Identify which cell holds the provided text, then report its [x, y] central coordinate. 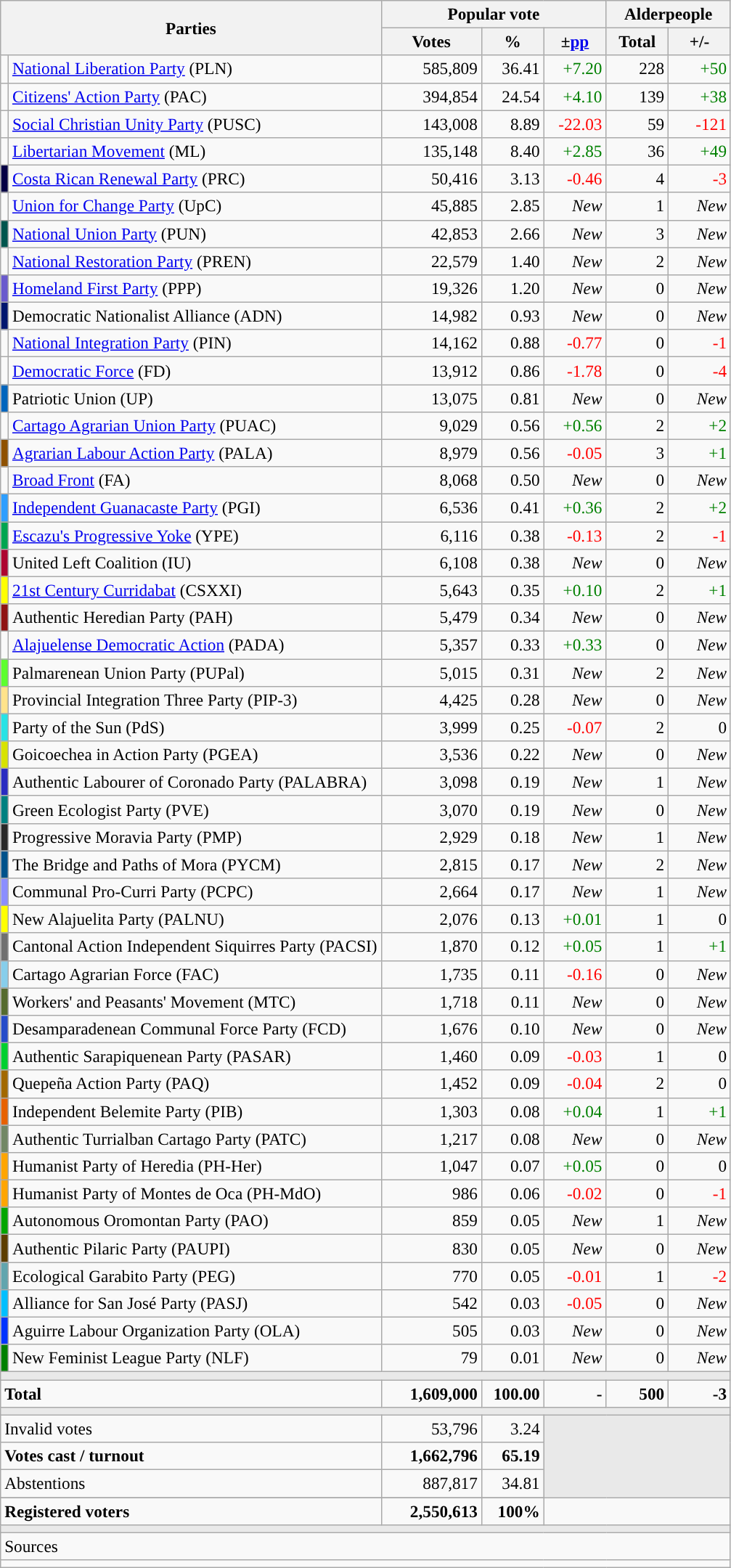
14,982 [431, 316]
1,676 [431, 1029]
1,452 [431, 1084]
3.24 [512, 1429]
887,817 [431, 1483]
-1.78 [575, 370]
0.12 [512, 947]
3,070 [431, 809]
-0.01 [575, 1275]
Desamparadenean Communal Force Party (FCD) [195, 1029]
3,536 [431, 754]
1,303 [431, 1111]
5,357 [431, 645]
-121 [700, 123]
+7.20 [575, 69]
100.00 [512, 1393]
+0.04 [575, 1111]
0.07 [512, 1166]
+0.33 [575, 645]
1,460 [431, 1056]
36.41 [512, 69]
1,047 [431, 1166]
2.66 [512, 234]
228 [637, 69]
50,416 [431, 179]
Cartago Agrarian Force (FAC) [195, 974]
21st Century Curridabat (CSXXI) [195, 590]
Homeland First Party (PPP) [195, 288]
+0.56 [575, 425]
13,912 [431, 370]
22,579 [431, 261]
National Union Party (PUN) [195, 234]
Independent Belemite Party (PIB) [195, 1111]
0.88 [512, 343]
±pp [575, 41]
1,870 [431, 947]
65.19 [512, 1455]
Escazu's Progressive Yoke (YPE) [195, 535]
+/- [700, 41]
-0.03 [575, 1056]
6,116 [431, 535]
1,735 [431, 974]
Autonomous Oromontan Party (PAO) [195, 1221]
1,609,000 [431, 1393]
+49 [700, 151]
0.22 [512, 754]
Union for Change Party (UpC) [195, 206]
-0.07 [575, 727]
- [575, 1393]
Social Christian Unity Party (PUSC) [195, 123]
59 [637, 123]
Independent Guanacaste Party (PGI) [195, 507]
New Feminist League Party (NLF) [195, 1358]
Agrarian Labour Action Party (PALA) [195, 453]
3,098 [431, 782]
Aguirre Labour Organization Party (OLA) [195, 1331]
770 [431, 1275]
585,809 [431, 69]
2,076 [431, 919]
National Liberation Party (PLN) [195, 69]
Popular vote [494, 14]
United Left Coalition (IU) [195, 563]
0.33 [512, 645]
100% [512, 1511]
+2.85 [575, 151]
Progressive Moravia Party (PMP) [195, 837]
Authentic Turrialban Cartago Party (PATC) [195, 1138]
National Restoration Party (PREN) [195, 261]
+0.10 [575, 590]
Costa Rican Renewal Party (PRC) [195, 179]
1.40 [512, 261]
0.25 [512, 727]
The Bridge and Paths of Mora (PYCM) [195, 864]
Goicoechea in Action Party (PGEA) [195, 754]
5,643 [431, 590]
0.31 [512, 672]
Provincial Integration Three Party (PIP-3) [195, 700]
394,854 [431, 97]
0.10 [512, 1029]
% [512, 41]
2.85 [512, 206]
542 [431, 1303]
Quepeña Action Party (PAQ) [195, 1084]
Authentic Sarapiquenean Party (PASAR) [195, 1056]
42,853 [431, 234]
Patriotic Union (UP) [195, 398]
Invalid votes [191, 1429]
8,068 [431, 481]
8.89 [512, 123]
0.13 [512, 919]
Alliance for San José Party (PASJ) [195, 1303]
2,664 [431, 891]
Citizens' Action Party (PAC) [195, 97]
500 [637, 1393]
8,979 [431, 453]
Votes [431, 41]
14,162 [431, 343]
+0.36 [575, 507]
+4.10 [575, 97]
0.41 [512, 507]
5,479 [431, 617]
0.81 [512, 398]
986 [431, 1193]
3.13 [512, 179]
8.40 [512, 151]
1,662,796 [431, 1455]
Registered voters [191, 1511]
Green Ecologist Party (PVE) [195, 809]
9,029 [431, 425]
-0.16 [575, 974]
2,550,613 [431, 1511]
6,108 [431, 563]
Authentic Labourer of Coronado Party (PALABRA) [195, 782]
Parties [191, 28]
6,536 [431, 507]
+0.01 [575, 919]
2,815 [431, 864]
45,885 [431, 206]
Authentic Heredian Party (PAH) [195, 617]
-0.46 [575, 179]
-4 [700, 370]
0.86 [512, 370]
Authentic Pilaric Party (PAUPI) [195, 1248]
Cartago Agrarian Union Party (PUAC) [195, 425]
Votes cast / turnout [191, 1455]
3,999 [431, 727]
Alajuelense Democratic Action (PADA) [195, 645]
0.50 [512, 481]
36 [637, 151]
139 [637, 97]
1.20 [512, 288]
-0.04 [575, 1084]
Alderpeople [669, 14]
National Integration Party (PIN) [195, 343]
Humanist Party of Heredia (PH-Her) [195, 1166]
New Alajuelita Party (PALNU) [195, 919]
-0.13 [575, 535]
830 [431, 1248]
+38 [700, 97]
0.18 [512, 837]
Broad Front (FA) [195, 481]
Libertarian Movement (ML) [195, 151]
0.35 [512, 590]
Workers' and Peasants' Movement (MTC) [195, 1001]
859 [431, 1221]
4 [637, 179]
Communal Pro-Curri Party (PCPC) [195, 891]
Abstentions [191, 1483]
0.93 [512, 316]
1,217 [431, 1138]
+50 [700, 69]
Ecological Garabito Party (PEG) [195, 1275]
5,015 [431, 672]
0.01 [512, 1358]
34.81 [512, 1483]
-2 [700, 1275]
Democratic Nationalist Alliance (ADN) [195, 316]
-0.77 [575, 343]
Democratic Force (FD) [195, 370]
Cantonal Action Independent Siquirres Party (PACSI) [195, 947]
0.34 [512, 617]
24.54 [512, 97]
4,425 [431, 700]
79 [431, 1358]
53,796 [431, 1429]
135,148 [431, 151]
1,718 [431, 1001]
-22.03 [575, 123]
-0.02 [575, 1193]
Sources [366, 1546]
Humanist Party of Montes de Oca (PH-MdO) [195, 1193]
Party of the Sun (PdS) [195, 727]
0.28 [512, 700]
19,326 [431, 288]
Palmarenean Union Party (PUPal) [195, 672]
2,929 [431, 837]
505 [431, 1331]
143,008 [431, 123]
13,075 [431, 398]
0.06 [512, 1193]
